Find where the given text appears and provide that cell's center as [x, y] coordinate. 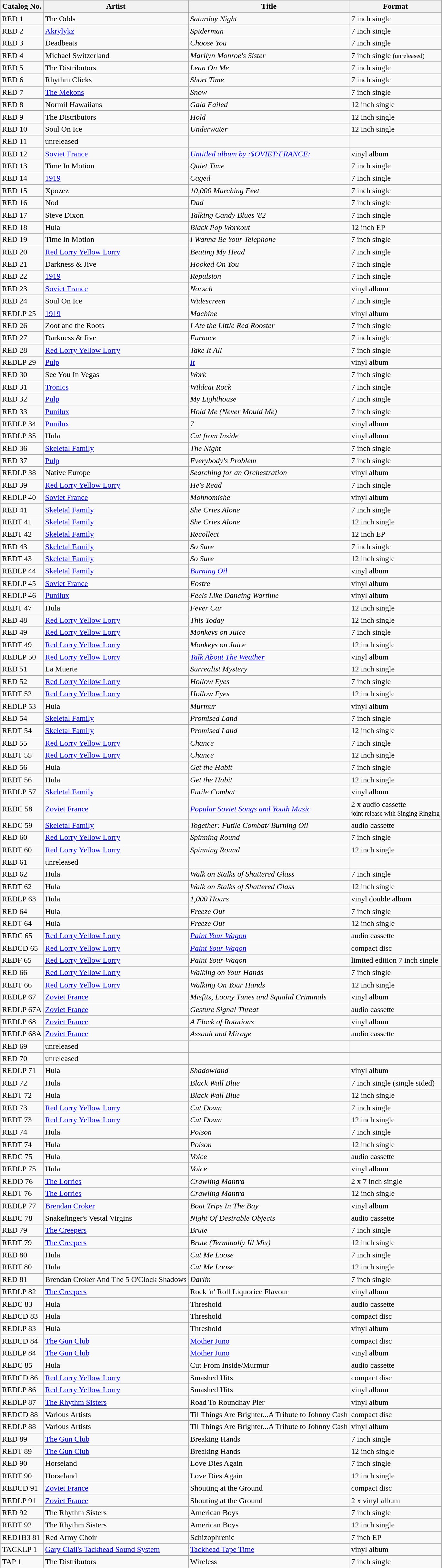
Beating My Head [269, 252]
RED 11 [22, 141]
Michael Switzerland [116, 55]
REDT 55 [22, 755]
Popular Soviet Songs and Youth Music [269, 809]
REDT 72 [22, 1095]
RED 60 [22, 838]
RED 49 [22, 632]
REDC 78 [22, 1218]
Surrealist Mystery [269, 669]
2 x vinyl album [396, 1500]
REDLP 53 [22, 706]
Take It All [269, 350]
REDLP 67A [22, 1009]
REDLP 46 [22, 596]
RED 23 [22, 289]
REDLP 50 [22, 657]
REDLP 34 [22, 424]
See You In Vegas [116, 375]
REDLP 57 [22, 792]
Dad [269, 203]
Brendan Croker And The 5 O'Clock Shadows [116, 1279]
RED 27 [22, 338]
RED 39 [22, 485]
RED 72 [22, 1083]
The Mekons [116, 92]
RED 70 [22, 1058]
REDLP 75 [22, 1169]
Tronics [116, 387]
Brendan Croker [116, 1206]
Nod [116, 203]
REDT 92 [22, 1525]
REDT 42 [22, 534]
RED 13 [22, 166]
RED 62 [22, 874]
REDLP 68 [22, 1022]
Road To Roundhay Pier [269, 1402]
REDCD 65 [22, 948]
Hooked On You [269, 264]
Underwater [269, 129]
RED 61 [22, 862]
REDCD 83 [22, 1316]
La Muerte [116, 669]
Catalog No. [22, 6]
Short Time [269, 80]
Snow [269, 92]
RED 33 [22, 412]
RED 51 [22, 669]
RED 9 [22, 117]
REDC 85 [22, 1365]
REDLP 87 [22, 1402]
RED 28 [22, 350]
REDC 59 [22, 825]
RED 54 [22, 718]
Gary Clail's Tackhead Sound System [116, 1550]
Cut From Inside/Murmur [269, 1365]
REDLP 40 [22, 497]
RED 26 [22, 325]
REDLP 84 [22, 1353]
REDLP 82 [22, 1292]
RED 52 [22, 681]
REDLP 45 [22, 583]
REDCD 91 [22, 1488]
Spiderman [269, 31]
Darlin [269, 1279]
TAP 1 [22, 1562]
TACKLP 1 [22, 1550]
I Wanna Be Your Telephone [269, 240]
Mohnomishe [269, 497]
REDT 60 [22, 850]
RED 90 [22, 1464]
REDLP 44 [22, 571]
RED 37 [22, 461]
REDT 56 [22, 780]
Gala Failed [269, 104]
RED 64 [22, 911]
limited edition 7 inch single [396, 960]
REDC 75 [22, 1157]
RED 19 [22, 240]
RED 41 [22, 510]
Brute (Terminally Ill Mix) [269, 1243]
Hold Me (Never Mould Me) [269, 412]
Choose You [269, 43]
Norsch [269, 289]
This Today [269, 620]
1,000 Hours [269, 899]
RED 5 [22, 68]
REDLP 67 [22, 997]
vinyl double album [396, 899]
REDT 76 [22, 1194]
Assault and Mirage [269, 1034]
Title [269, 6]
RED 81 [22, 1279]
Deadbeats [116, 43]
REDT 66 [22, 985]
Quiet Time [269, 166]
Snakefinger's Vestal Virgins [116, 1218]
Walking on Your Hands [269, 973]
Untitled album by :$OVIET:FRANCE: [269, 154]
Boat Trips In The Bay [269, 1206]
REDT 49 [22, 645]
RED 92 [22, 1513]
RED 32 [22, 399]
Everybody's Problem [269, 461]
RED 89 [22, 1439]
REDLP 29 [22, 362]
Night Of Desirable Objects [269, 1218]
REDCD 84 [22, 1341]
RED 14 [22, 178]
Furnace [269, 338]
RED 22 [22, 276]
RED 12 [22, 154]
Rock 'n' Roll Liquorice Flavour [269, 1292]
REDC 83 [22, 1304]
RED 7 [22, 92]
Machine [269, 313]
REDT 47 [22, 608]
RED 18 [22, 227]
REDCD 86 [22, 1378]
REDT 79 [22, 1243]
RED 3 [22, 43]
RED 69 [22, 1046]
RED 17 [22, 215]
REDLP 91 [22, 1500]
Artist [116, 6]
RED 8 [22, 104]
RED 48 [22, 620]
REDD 76 [22, 1181]
REDT 73 [22, 1120]
REDT 62 [22, 887]
Feels Like Dancing Wartime [269, 596]
Talking Candy Blues '82 [269, 215]
I Ate the Little Red Rooster [269, 325]
REDT 54 [22, 730]
Normil Hawaiians [116, 104]
RED 15 [22, 191]
Futile Combat [269, 792]
RED 21 [22, 264]
REDLP 86 [22, 1390]
REDLP 25 [22, 313]
Searching for an Orchestration [269, 473]
RED 16 [22, 203]
The Odds [116, 19]
REDLP 63 [22, 899]
RED 6 [22, 80]
Widescreen [269, 301]
RED 56 [22, 768]
Fever Car [269, 608]
Brute [269, 1230]
Gesture Signal Threat [269, 1009]
RED 66 [22, 973]
RED 55 [22, 743]
Zoot and the Roots [116, 325]
Wildcat Rock [269, 387]
RED 31 [22, 387]
RED 1 [22, 19]
RED 10 [22, 129]
7 inch single (unreleased) [396, 55]
REDT 41 [22, 522]
It [269, 362]
RED 2 [22, 31]
Work [269, 375]
RED 74 [22, 1132]
Talk About The Weather [269, 657]
RED 24 [22, 301]
7 inch single (single sided) [396, 1083]
REDT 43 [22, 559]
REDLP 38 [22, 473]
Walking On Your Hands [269, 985]
REDLP 35 [22, 436]
REDT 74 [22, 1145]
Format [396, 6]
REDF 65 [22, 960]
Saturday Night [269, 19]
Native Europe [116, 473]
REDT 89 [22, 1451]
Recollect [269, 534]
2 x audio cassette joint release with Singing Ringing [396, 809]
Repulsion [269, 276]
Akrylykz [116, 31]
Xpozez [116, 191]
REDT 90 [22, 1476]
Misfits, Loony Tunes and Squalid Criminals [269, 997]
RED 20 [22, 252]
Hold [269, 117]
Lean On Me [269, 68]
Black Pop Workout [269, 227]
REDC 65 [22, 936]
Marilyn Monroe's Sister [269, 55]
10,000 Marching Feet [269, 191]
Caged [269, 178]
He's Read [269, 485]
Shadowland [269, 1071]
Rhythm Clicks [116, 80]
7 [269, 424]
REDC 58 [22, 809]
Red Army Choir [116, 1537]
RED 79 [22, 1230]
RED1B3 81 [22, 1537]
RED 30 [22, 375]
Burning Oil [269, 571]
Steve Dixon [116, 215]
Tackhead Tape Time [269, 1550]
My Lighthouse [269, 399]
REDT 52 [22, 694]
Schizophrenic [269, 1537]
REDLP 88 [22, 1427]
REDLP 83 [22, 1328]
REDLP 77 [22, 1206]
REDLP 71 [22, 1071]
Murmur [269, 706]
The Night [269, 448]
RED 80 [22, 1255]
RED 43 [22, 547]
Cut from Inside [269, 436]
RED 4 [22, 55]
7 inch EP [396, 1537]
REDLP 68A [22, 1034]
REDT 64 [22, 923]
Together: Futile Combat/ Burning Oil [269, 825]
REDT 80 [22, 1267]
RED 36 [22, 448]
REDCD 88 [22, 1414]
A Flock of Rotations [269, 1022]
Eostre [269, 583]
2 x 7 inch single [396, 1181]
Wireless [269, 1562]
RED 73 [22, 1107]
